Determine the [X, Y] coordinate at the center of the cell enclosing the given text.  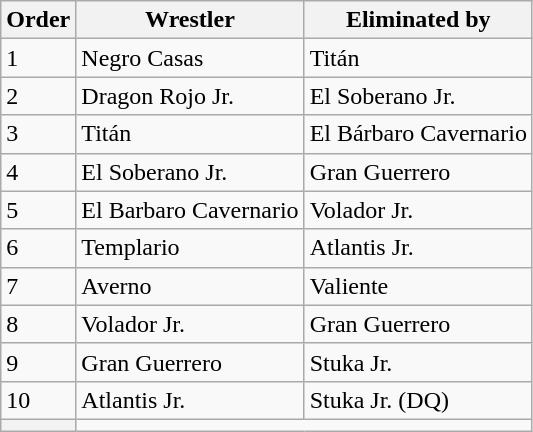
Stuka Jr. [418, 362]
El Barbaro Cavernario [190, 210]
Templario [190, 248]
2 [38, 96]
Eliminated by [418, 20]
Wrestler [190, 20]
Stuka Jr. (DQ) [418, 400]
Order [38, 20]
7 [38, 286]
5 [38, 210]
El Bárbaro Cavernario [418, 134]
Valiente [418, 286]
1 [38, 58]
3 [38, 134]
4 [38, 172]
Averno [190, 286]
6 [38, 248]
Negro Casas [190, 58]
Dragon Rojo Jr. [190, 96]
10 [38, 400]
9 [38, 362]
8 [38, 324]
